From the cell containing the given text, extract its center point as (X, Y) coordinate. 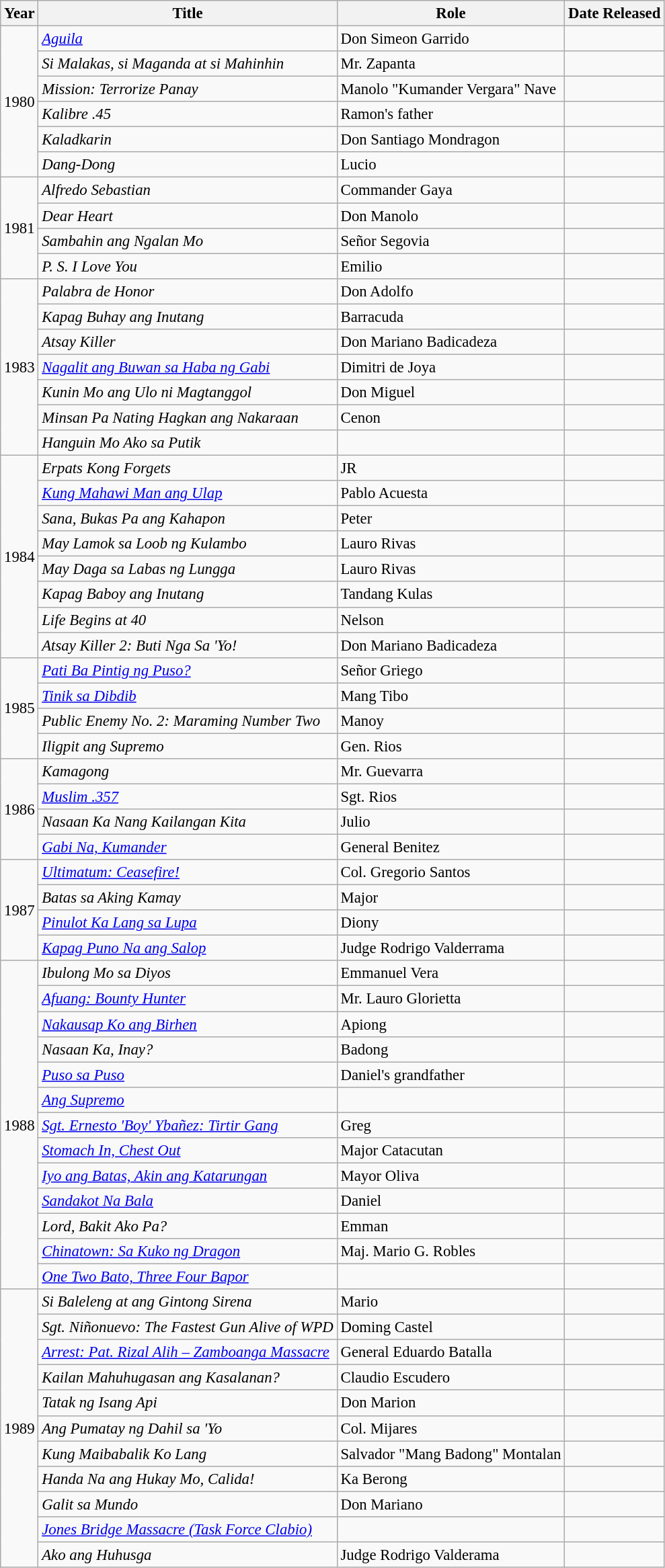
Peter (451, 519)
Atsay Killer 2: Buti Nga Sa 'Yo! (188, 645)
Arrest: Pat. Rizal Alih – Zamboanga Massacre (188, 1352)
Mr. Zapanta (451, 64)
Judge Rodrigo Valderrama (451, 948)
Apiong (451, 1024)
Julio (451, 822)
Jones Bridge Massacre (Task Force Clabio) (188, 1530)
Ramon's father (451, 114)
Emmanuel Vera (451, 974)
Chinatown: Sa Kuko ng Dragon (188, 1251)
Doming Castel (451, 1327)
Sgt. Ernesto 'Boy' Ybañez: Tirtir Gang (188, 1125)
Tatak ng Isang Api (188, 1403)
Dear Heart (188, 216)
P. S. I Love You (188, 266)
Erpats Kong Forgets (188, 468)
1989 (19, 1428)
Si Malakas, si Maganda at si Mahinhin (188, 64)
Sandakot Na Bala (188, 1201)
Year (19, 13)
Gabi Na, Kumander (188, 848)
Nakausap Ko ang Birhen (188, 1024)
Handa Na ang Hukay Mo, Calida! (188, 1479)
Dang-Dong (188, 165)
Cenon (451, 417)
Sambahin ang Ngalan Mo (188, 241)
Pablo Acuesta (451, 493)
Claudio Escudero (451, 1378)
Mang Tibo (451, 696)
Manoy (451, 721)
Ibulong Mo sa Diyos (188, 974)
Mr. Guevarra (451, 772)
Col. Gregorio Santos (451, 872)
1980 (19, 102)
Señor Griego (451, 670)
Iligpit ang Supremo (188, 746)
Diony (451, 923)
General Benitez (451, 848)
Don Simeon Garrido (451, 39)
1981 (19, 228)
General Eduardo Batalla (451, 1352)
Pinulot Ka Lang sa Lupa (188, 923)
Dimitri de Joya (451, 367)
Kapag Baboy ang Inutang (188, 595)
Barracuda (451, 317)
Tandang Kulas (451, 595)
Kalibre .45 (188, 114)
Daniel's grandfather (451, 1075)
Batas sa Aking Kamay (188, 898)
Lucio (451, 165)
Kailan Mahuhugasan ang Kasalanan? (188, 1378)
Muslim .357 (188, 796)
Greg (451, 1125)
Emilio (451, 266)
Palabra de Honor (188, 291)
Salvador "Mang Badong" Montalan (451, 1454)
Lord, Bakit Ako Pa? (188, 1226)
Hanguin Mo Ako sa Putik (188, 443)
Don Marion (451, 1403)
One Two Bato, Three Four Bapor (188, 1277)
Don Manolo (451, 216)
Nagalit ang Buwan sa Haba ng Gabi (188, 367)
Commander Gaya (451, 190)
Kung Maibabalik Ko Lang (188, 1454)
Tinik sa Dibdib (188, 696)
Alfredo Sebastian (188, 190)
Major (451, 898)
Puso sa Puso (188, 1075)
Nasaan Ka, Inay? (188, 1049)
Kamagong (188, 772)
Don Adolfo (451, 291)
Life Begins at 40 (188, 620)
Iyo ang Batas, Akin ang Katarungan (188, 1175)
Col. Mijares (451, 1428)
Señor Segovia (451, 241)
Pati Ba Pintig ng Puso? (188, 670)
Sgt. Niñonuevo: The Fastest Gun Alive of WPD (188, 1327)
Aguila (188, 39)
1986 (19, 809)
Badong (451, 1049)
Manolo "Kumander Vergara" Nave (451, 89)
1985 (19, 708)
1988 (19, 1125)
Ka Berong (451, 1479)
1983 (19, 367)
Kapag Buhay ang Inutang (188, 317)
May Daga sa Labas ng Lungga (188, 569)
Atsay Killer (188, 342)
Si Baleleng at ang Gintong Sirena (188, 1302)
1984 (19, 556)
Kung Mahawi Man ang Ulap (188, 493)
Gen. Rios (451, 746)
Don Mariano (451, 1504)
Judge Rodrigo Valderama (451, 1555)
Nelson (451, 620)
Mission: Terrorize Panay (188, 89)
Kunin Mo ang Ulo ni Magtanggol (188, 393)
Nasaan Ka Nang Kailangan Kita (188, 822)
Galit sa Mundo (188, 1504)
Role (451, 13)
Don Miguel (451, 393)
Daniel (451, 1201)
Public Enemy No. 2: Maraming Number Two (188, 721)
Kaladkarin (188, 140)
May Lamok sa Loob ng Kulambo (188, 544)
1987 (19, 910)
JR (451, 468)
Ang Supremo (188, 1100)
Sgt. Rios (451, 796)
Ang Pumatay ng Dahil sa 'Yo (188, 1428)
Major Catacutan (451, 1151)
Sana, Bukas Pa ang Kahapon (188, 519)
Ultimatum: Ceasefire! (188, 872)
Stomach In, Chest Out (188, 1151)
Ako ang Huhusga (188, 1555)
Kapag Puno Na ang Salop (188, 948)
Mr. Lauro Glorietta (451, 999)
Afuang: Bounty Hunter (188, 999)
Mario (451, 1302)
Maj. Mario G. Robles (451, 1251)
Date Released (615, 13)
Emman (451, 1226)
Minsan Pa Nating Hagkan ang Nakaraan (188, 417)
Title (188, 13)
Mayor Oliva (451, 1175)
Don Santiago Mondragon (451, 140)
